Extract the [X, Y] coordinate from the center of the cell holding the provided text.  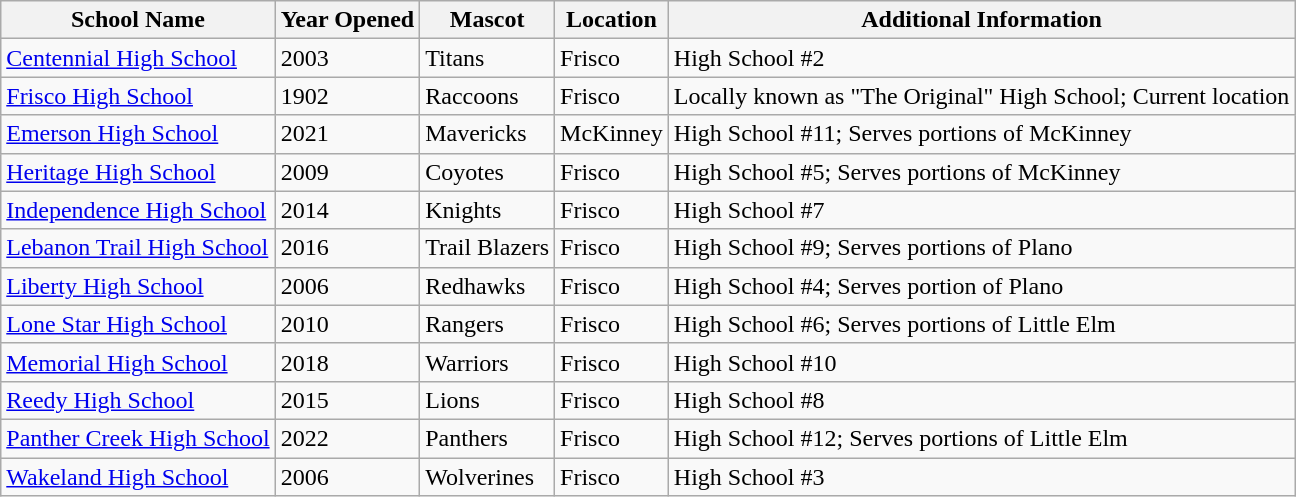
Mavericks [488, 134]
2018 [348, 362]
High School #12; Serves portions of Little Elm [982, 438]
McKinney [612, 134]
Reedy High School [138, 400]
Lions [488, 400]
Warriors [488, 362]
High School #2 [982, 58]
2009 [348, 172]
High School #6; Serves portions of Little Elm [982, 324]
Location [612, 20]
Mascot [488, 20]
High School #9; Serves portions of Plano [982, 248]
Raccoons [488, 96]
2010 [348, 324]
High School #8 [982, 400]
High School #4; Serves portion of Plano [982, 286]
Independence High School [138, 210]
Wakeland High School [138, 477]
2022 [348, 438]
Lone Star High School [138, 324]
Redhawks [488, 286]
Additional Information [982, 20]
Heritage High School [138, 172]
Titans [488, 58]
Coyotes [488, 172]
High School #11; Serves portions of McKinney [982, 134]
High School #7 [982, 210]
High School #10 [982, 362]
Rangers [488, 324]
Memorial High School [138, 362]
1902 [348, 96]
2014 [348, 210]
High School #5; Serves portions of McKinney [982, 172]
Frisco High School [138, 96]
2003 [348, 58]
Lebanon Trail High School [138, 248]
Knights [488, 210]
2016 [348, 248]
2021 [348, 134]
Centennial High School [138, 58]
Emerson High School [138, 134]
Panthers [488, 438]
2015 [348, 400]
Trail Blazers [488, 248]
Wolverines [488, 477]
School Name [138, 20]
Liberty High School [138, 286]
Panther Creek High School [138, 438]
Locally known as "The Original" High School; Current location [982, 96]
High School #3 [982, 477]
Year Opened [348, 20]
